Find where the given text appears and provide that cell's center as [X, Y] coordinate. 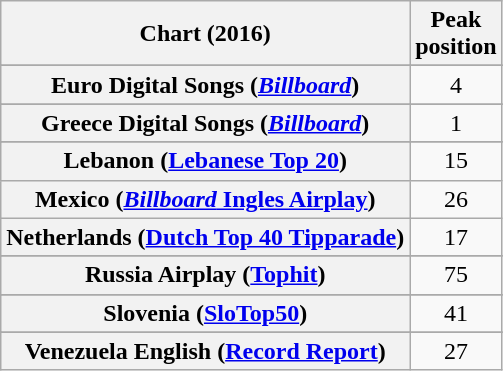
17 [456, 237]
Netherlands (Dutch Top 40 Tipparade) [206, 237]
Greece Digital Songs (Billboard) [206, 123]
75 [456, 275]
41 [456, 313]
26 [456, 199]
1 [456, 123]
Slovenia (SloTop50) [206, 313]
Euro Digital Songs (Billboard) [206, 85]
Lebanon (Lebanese Top 20) [206, 161]
Venezuela English (Record Report) [206, 351]
4 [456, 85]
Russia Airplay (Tophit) [206, 275]
Chart (2016) [206, 34]
Peak position [456, 34]
27 [456, 351]
15 [456, 161]
Mexico (Billboard Ingles Airplay) [206, 199]
